Scan for the cell matching the given text and deliver its (x, y) coordinate at center. 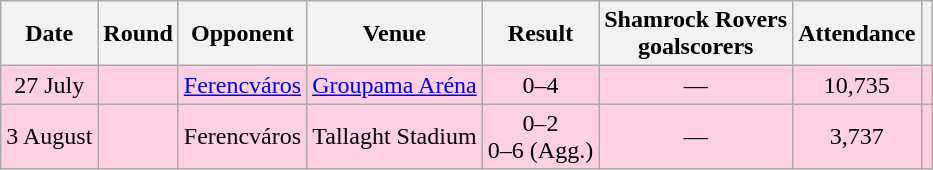
Venue (395, 34)
Tallaght Stadium (395, 136)
Round (138, 34)
27 July (50, 85)
Attendance (857, 34)
Date (50, 34)
Result (540, 34)
0–4 (540, 85)
Opponent (242, 34)
Shamrock Roversgoalscorers (696, 34)
Groupama Aréna (395, 85)
10,735 (857, 85)
3,737 (857, 136)
3 August (50, 136)
0–20–6 (Agg.) (540, 136)
